For the text-containing cell, return its midpoint in (x, y) coordinate format. 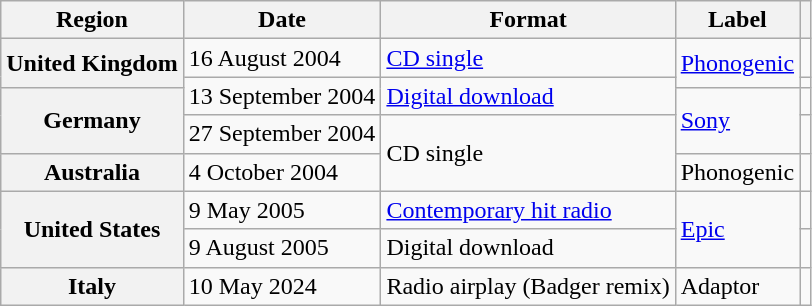
4 October 2004 (282, 172)
16 August 2004 (282, 58)
13 September 2004 (282, 96)
Italy (92, 286)
Label (737, 20)
United States (92, 229)
Radio airplay (Badger remix) (528, 286)
Sony (737, 120)
Australia (92, 172)
Contemporary hit radio (528, 210)
9 May 2005 (282, 210)
27 September 2004 (282, 134)
Epic (737, 229)
United Kingdom (92, 64)
10 May 2024 (282, 286)
Format (528, 20)
Region (92, 20)
Germany (92, 120)
Date (282, 20)
Adaptor (737, 286)
9 August 2005 (282, 248)
